Output the [X, Y] coordinate of the center of the cell containing the given text.  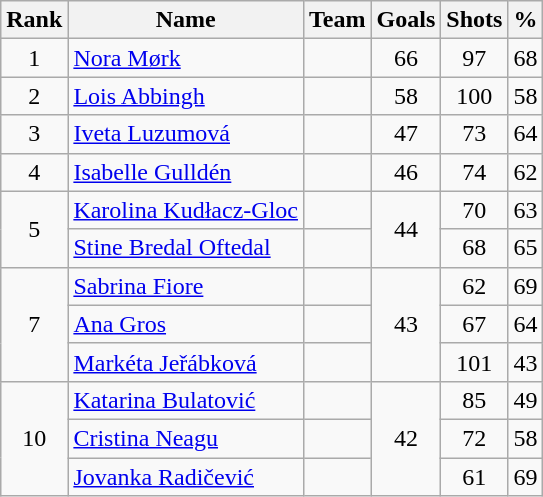
70 [474, 210]
Isabelle Gulldén [186, 172]
Rank [34, 20]
Shots [474, 20]
4 [34, 172]
72 [474, 438]
Katarina Bulatović [186, 400]
7 [34, 324]
Sabrina Fiore [186, 286]
Jovanka Radičević [186, 477]
100 [474, 96]
Stine Bredal Oftedal [186, 248]
% [526, 20]
Lois Abbingh [186, 96]
46 [406, 172]
Iveta Luzumová [186, 134]
10 [34, 438]
3 [34, 134]
101 [474, 362]
66 [406, 58]
85 [474, 400]
Name [186, 20]
47 [406, 134]
2 [34, 96]
65 [526, 248]
5 [34, 229]
73 [474, 134]
67 [474, 324]
Markéta Jeřábková [186, 362]
61 [474, 477]
97 [474, 58]
74 [474, 172]
Ana Gros [186, 324]
Nora Mørk [186, 58]
44 [406, 229]
Goals [406, 20]
49 [526, 400]
Karolina Kudłacz-Gloc [186, 210]
1 [34, 58]
Team [337, 20]
Cristina Neagu [186, 438]
42 [406, 438]
63 [526, 210]
